Search for the cell housing the specified text and yield its [X, Y] center coordinate. 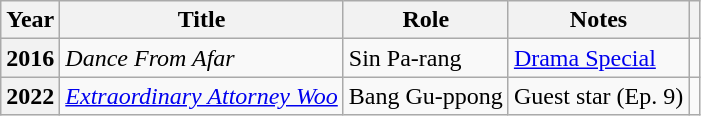
Notes [598, 20]
Bang Gu-ppong [426, 96]
Dance From Afar [202, 58]
2016 [30, 58]
Year [30, 20]
2022 [30, 96]
Title [202, 20]
Drama Special [598, 58]
Role [426, 20]
Sin Pa-rang [426, 58]
Guest star (Ep. 9) [598, 96]
Extraordinary Attorney Woo [202, 96]
